Pinpoint the cell where the given text exists, returning its [x, y] midpoint coordinate. 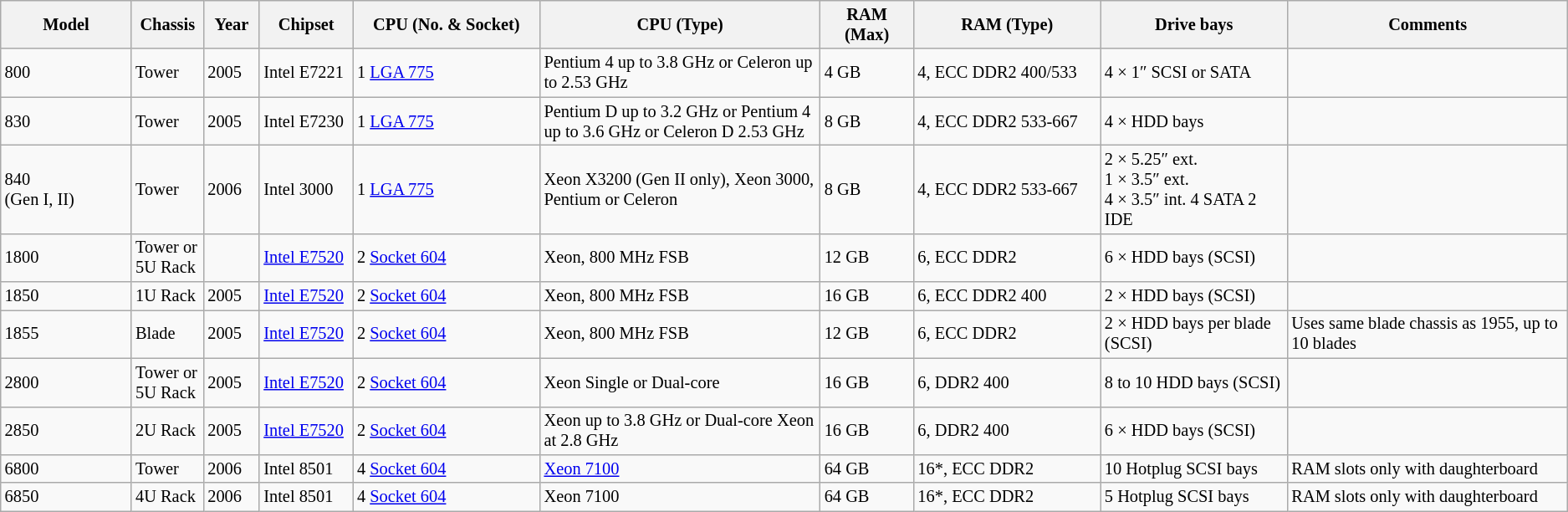
Year [231, 24]
Uses same blade chassis as 1955, up to 10 blades [1427, 334]
5 Hotplug SCSI bays [1194, 497]
Comments [1427, 24]
4 × HDD bays [1194, 121]
Xeon Single or Dual-core [681, 382]
RAM (Type) [1007, 24]
2 × HDD bays per blade (SCSI) [1194, 334]
Intel E7221 [306, 73]
Blade [167, 334]
1855 [66, 334]
RAM (Max) [867, 24]
4U Rack [167, 497]
Xeon up to 3.8 GHz or Dual-core Xeon at 2.8 GHz [681, 431]
8 to 10 HDD bays (SCSI) [1194, 382]
CPU (Type) [681, 24]
Model [66, 24]
6, ECC DDR2 400 [1007, 296]
6850 [66, 497]
Intel E7230 [306, 121]
2 × 5.25″ ext.1 × 3.5″ ext.4 × 3.5″ int. 4 SATA 2 IDE [1194, 189]
830 [66, 121]
840 (Gen I, II) [66, 189]
4 × 1″ SCSI or SATA [1194, 73]
1800 [66, 258]
Xeon X3200 (Gen II only), Xeon 3000, Pentium or Celeron [681, 189]
Pentium D up to 3.2 GHz or Pentium 4 up to 3.6 GHz or Celeron D 2.53 GHz [681, 121]
Drive bays [1194, 24]
Intel 3000 [306, 189]
2850 [66, 431]
6800 [66, 468]
4 GB [867, 73]
1850 [66, 296]
Chipset [306, 24]
Chassis [167, 24]
800 [66, 73]
Pentium 4 up to 3.8 GHz or Celeron up to 2.53 GHz [681, 73]
4, ECC DDR2 400/533 [1007, 73]
CPU (No. & Socket) [447, 24]
1U Rack [167, 296]
2U Rack [167, 431]
10 Hotplug SCSI bays [1194, 468]
2800 [66, 382]
2 × HDD bays (SCSI) [1194, 296]
